Find where the given text appears and provide that cell's center as [x, y] coordinate. 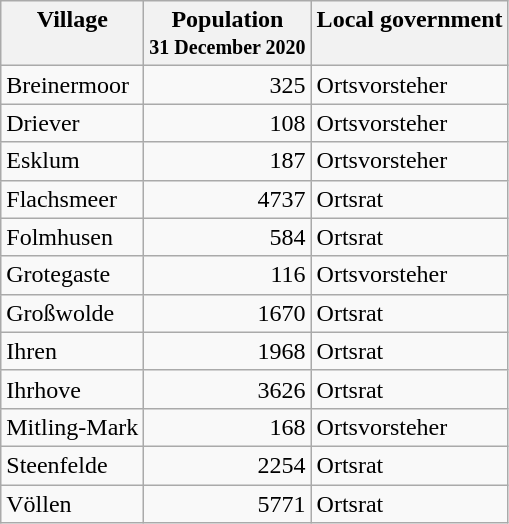
1670 [228, 313]
3626 [228, 389]
Local government [410, 34]
584 [228, 237]
5771 [228, 503]
Steenfelde [72, 465]
Esklum [72, 161]
Breinermoor [72, 85]
Flachsmeer [72, 199]
1968 [228, 351]
Village [72, 34]
116 [228, 275]
Völlen [72, 503]
Population 31 December 2020 [228, 34]
2254 [228, 465]
108 [228, 123]
Driever [72, 123]
187 [228, 161]
325 [228, 85]
4737 [228, 199]
Grotegaste [72, 275]
168 [228, 427]
Mitling-Mark [72, 427]
Ihren [72, 351]
Großwolde [72, 313]
Ihrhove [72, 389]
Folmhusen [72, 237]
